Identify which cell holds the provided text, then report its (X, Y) central coordinate. 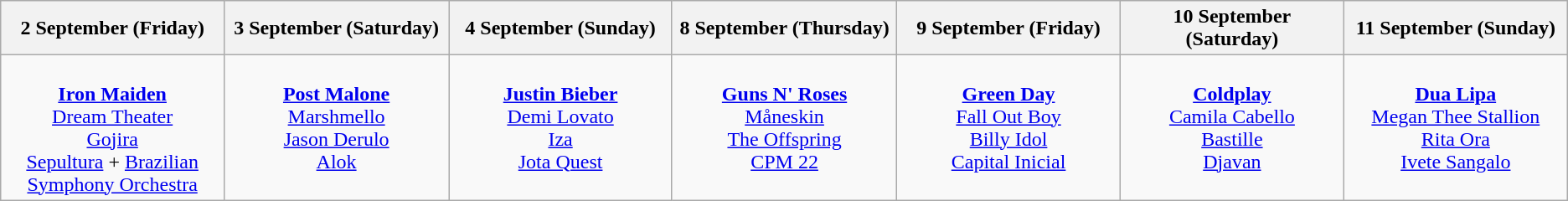
Iron Maiden Dream Theater Gojira Sepultura + Brazilian Symphony Orchestra (112, 127)
8 September (Thursday) (784, 28)
Coldplay Camila Cabello Bastille Djavan (1231, 127)
Post Malone Marshmello Jason Derulo Alok (337, 127)
9 September (Friday) (1008, 28)
Dua Lipa Megan Thee Stallion Rita Ora Ivete Sangalo (1456, 127)
4 September (Sunday) (561, 28)
2 September (Friday) (112, 28)
11 September (Sunday) (1456, 28)
10 September (Saturday) (1231, 28)
Green Day Fall Out Boy Billy Idol Capital Inicial (1008, 127)
3 September (Saturday) (337, 28)
Guns N' Roses Måneskin The Offspring CPM 22 (784, 127)
Justin Bieber Demi Lovato Iza Jota Quest (561, 127)
